Capture the cell that displays the provided text and extract its [x, y] central coordinate. 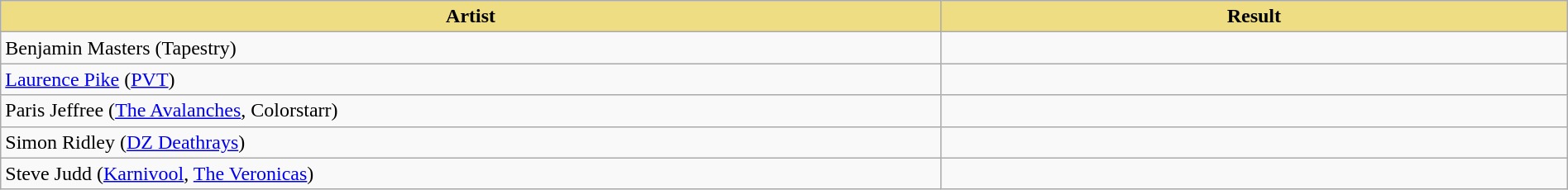
Artist [471, 17]
Laurence Pike (PVT) [471, 79]
Steve Judd (Karnivool, The Veronicas) [471, 173]
Result [1254, 17]
Paris Jeffree (The Avalanches, Colorstarr) [471, 111]
Benjamin Masters (Tapestry) [471, 48]
Simon Ridley (DZ Deathrays) [471, 142]
